From the cell containing the given text, extract its center point as (X, Y) coordinate. 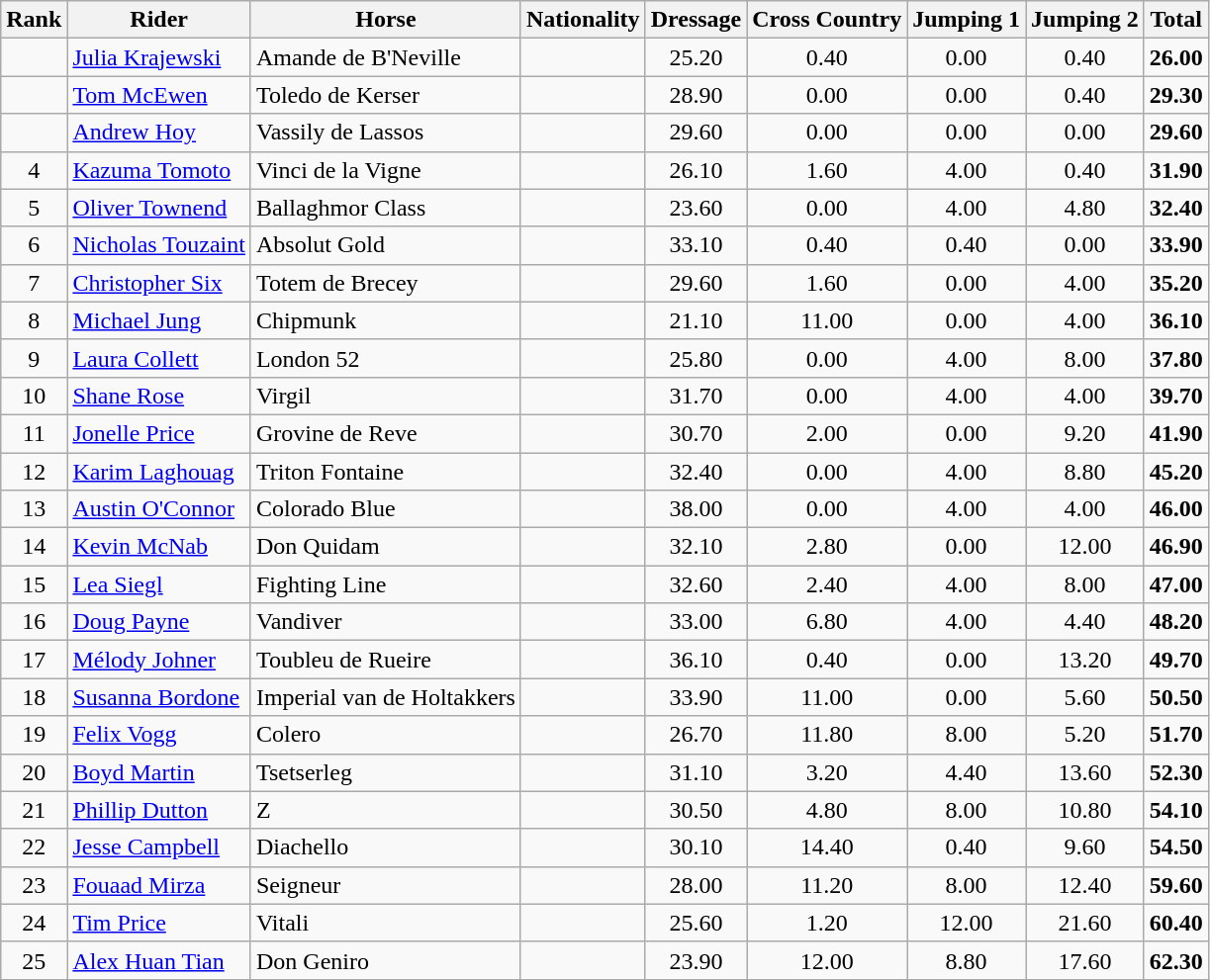
14.40 (827, 847)
Felix Vogg (159, 735)
Boyd Martin (159, 772)
Nationality (583, 20)
Oliver Townend (159, 208)
26.70 (697, 735)
Tsetserleg (386, 772)
20 (34, 772)
50.50 (1175, 697)
Fouaad Mirza (159, 885)
Austin O'Connor (159, 509)
22 (34, 847)
26.10 (697, 170)
Rider (159, 20)
Michael Jung (159, 320)
1.20 (827, 923)
Ballaghmor Class (386, 208)
28.90 (697, 95)
6 (34, 245)
19 (34, 735)
10.80 (1084, 810)
Karim Laghouag (159, 472)
Doug Payne (159, 622)
3.20 (827, 772)
31.10 (697, 772)
37.80 (1175, 358)
48.20 (1175, 622)
13.60 (1084, 772)
29.30 (1175, 95)
Laura Collett (159, 358)
35.20 (1175, 283)
Rank (34, 20)
14 (34, 547)
11.80 (827, 735)
Totem de Brecey (386, 283)
49.70 (1175, 660)
9 (34, 358)
Amande de B'Neville (386, 57)
41.90 (1175, 433)
Toledo de Kerser (386, 95)
31.90 (1175, 170)
Absolut Gold (386, 245)
Jesse Campbell (159, 847)
23.60 (697, 208)
2.00 (827, 433)
2.40 (827, 584)
13.20 (1084, 660)
Cross Country (827, 20)
28.00 (697, 885)
Colorado Blue (386, 509)
Phillip Dutton (159, 810)
Z (386, 810)
45.20 (1175, 472)
17.60 (1084, 960)
59.60 (1175, 885)
16 (34, 622)
47.00 (1175, 584)
33.00 (697, 622)
46.90 (1175, 547)
Vitali (386, 923)
Toubleu de Rueire (386, 660)
11.20 (827, 885)
39.70 (1175, 396)
23 (34, 885)
32.60 (697, 584)
5.20 (1084, 735)
13 (34, 509)
5 (34, 208)
Fighting Line (386, 584)
Virgil (386, 396)
21.10 (697, 320)
Vinci de la Vigne (386, 170)
25.80 (697, 358)
31.70 (697, 396)
Julia Krajewski (159, 57)
Dressage (697, 20)
10 (34, 396)
7 (34, 283)
Shane Rose (159, 396)
52.30 (1175, 772)
9.60 (1084, 847)
Grovine de Reve (386, 433)
Andrew Hoy (159, 133)
11 (34, 433)
Tom McEwen (159, 95)
London 52 (386, 358)
Colero (386, 735)
26.00 (1175, 57)
Vassily de Lassos (386, 133)
24 (34, 923)
Lea Siegl (159, 584)
Susanna Bordone (159, 697)
Chipmunk (386, 320)
32.10 (697, 547)
21.60 (1084, 923)
Don Geniro (386, 960)
15 (34, 584)
Total (1175, 20)
Christopher Six (159, 283)
Vandiver (386, 622)
Jumping 1 (967, 20)
Nicholas Touzaint (159, 245)
30.70 (697, 433)
17 (34, 660)
25.60 (697, 923)
Kevin McNab (159, 547)
21 (34, 810)
Horse (386, 20)
6.80 (827, 622)
62.30 (1175, 960)
Jumping 2 (1084, 20)
25.20 (697, 57)
23.90 (697, 960)
Jonelle Price (159, 433)
18 (34, 697)
30.10 (697, 847)
30.50 (697, 810)
Seigneur (386, 885)
Tim Price (159, 923)
12.40 (1084, 885)
46.00 (1175, 509)
Mélody Johner (159, 660)
33.10 (697, 245)
Kazuma Tomoto (159, 170)
54.50 (1175, 847)
38.00 (697, 509)
Imperial van de Holtakkers (386, 697)
Alex Huan Tian (159, 960)
51.70 (1175, 735)
9.20 (1084, 433)
25 (34, 960)
Don Quidam (386, 547)
8 (34, 320)
2.80 (827, 547)
12 (34, 472)
Triton Fontaine (386, 472)
5.60 (1084, 697)
60.40 (1175, 923)
4 (34, 170)
54.10 (1175, 810)
Diachello (386, 847)
